Find where the given text appears and provide that cell's center as (x, y) coordinate. 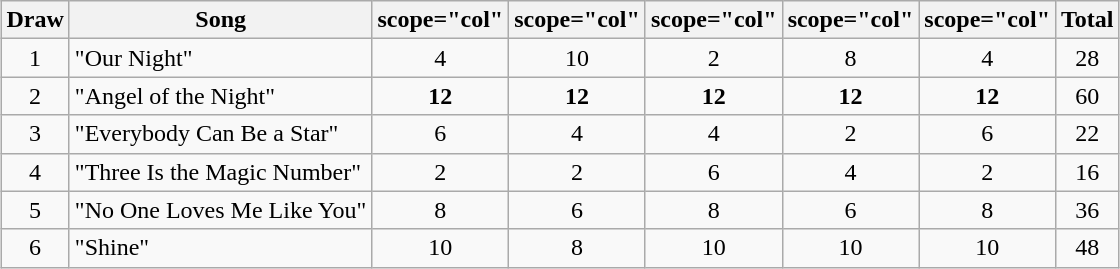
"No One Loves Me Like You" (220, 210)
"Our Night" (220, 58)
Song (220, 20)
"Three Is the Magic Number" (220, 172)
"Angel of the Night" (220, 96)
3 (35, 134)
36 (1088, 210)
48 (1088, 248)
5 (35, 210)
28 (1088, 58)
16 (1088, 172)
"Shine" (220, 248)
60 (1088, 96)
22 (1088, 134)
1 (35, 58)
"Everybody Can Be a Star" (220, 134)
Draw (35, 20)
Total (1088, 20)
